Search for the cell housing the specified text and yield its [X, Y] center coordinate. 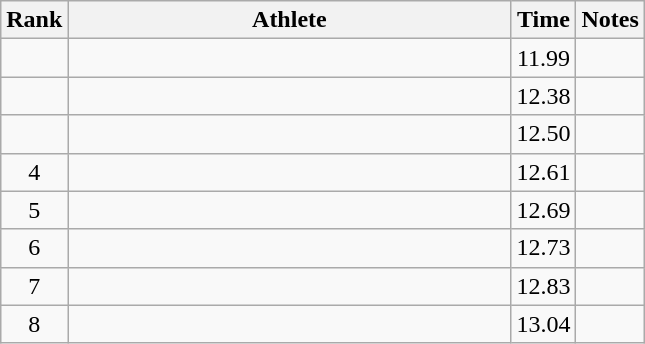
12.38 [544, 96]
Notes [610, 20]
12.83 [544, 286]
12.73 [544, 248]
Time [544, 20]
7 [34, 286]
6 [34, 248]
8 [34, 324]
13.04 [544, 324]
11.99 [544, 58]
12.50 [544, 134]
12.61 [544, 172]
Rank [34, 20]
12.69 [544, 210]
Athlete [290, 20]
4 [34, 172]
5 [34, 210]
